Output the [X, Y] coordinate of the center of the cell containing the given text.  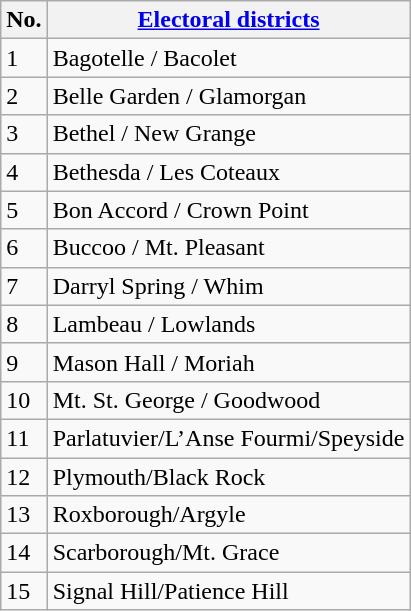
Roxborough/Argyle [228, 515]
Parlatuvier/L’Anse Fourmi/Speyside [228, 438]
13 [24, 515]
Signal Hill/Patience Hill [228, 591]
Mt. St. George / Goodwood [228, 400]
Mason Hall / Moriah [228, 362]
Bagotelle / Bacolet [228, 58]
5 [24, 210]
10 [24, 400]
Electoral districts [228, 20]
9 [24, 362]
Bon Accord / Crown Point [228, 210]
Belle Garden / Glamorgan [228, 96]
Bethesda / Les Coteaux [228, 172]
11 [24, 438]
7 [24, 286]
Darryl Spring / Whim [228, 286]
6 [24, 248]
No. [24, 20]
12 [24, 477]
8 [24, 324]
Bethel / New Grange [228, 134]
2 [24, 96]
Scarborough/Mt. Grace [228, 553]
3 [24, 134]
4 [24, 172]
15 [24, 591]
Buccoo / Mt. Pleasant [228, 248]
1 [24, 58]
Plymouth/Black Rock [228, 477]
Lambeau / Lowlands [228, 324]
14 [24, 553]
